Provide the [x, y] coordinate of the cell's center where the given text is located.  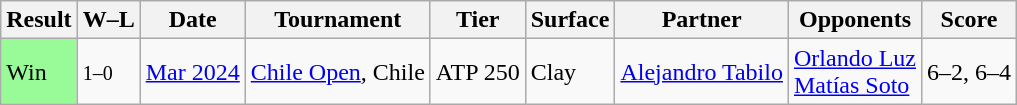
Result [39, 20]
Date [192, 20]
W–L [108, 20]
Tournament [338, 20]
Opponents [854, 20]
Clay [570, 72]
Chile Open, Chile [338, 72]
Surface [570, 20]
ATP 250 [478, 72]
Orlando Luz Matías Soto [854, 72]
Win [39, 72]
6–2, 6–4 [970, 72]
Partner [702, 20]
Mar 2024 [192, 72]
Tier [478, 20]
Alejandro Tabilo [702, 72]
1–0 [108, 72]
Score [970, 20]
